Return the (x, y) coordinate for the center point of the cell that contains the specified text.  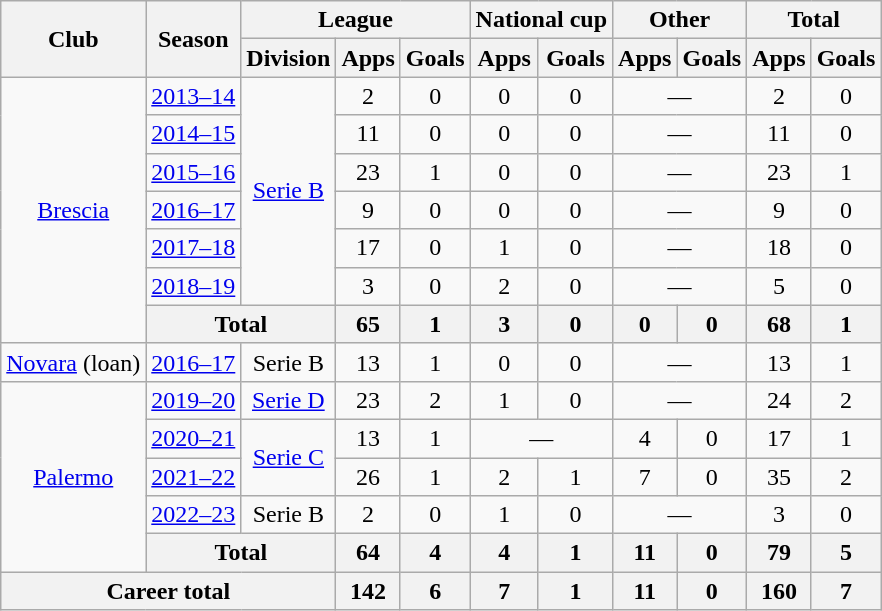
2019–20 (194, 400)
160 (779, 591)
Brescia (74, 210)
Other (680, 20)
League (356, 20)
Novara (loan) (74, 362)
Serie D (288, 400)
National cup (541, 20)
64 (368, 553)
35 (779, 477)
6 (435, 591)
2020–21 (194, 438)
142 (368, 591)
2013–14 (194, 96)
Palermo (74, 476)
2015–16 (194, 172)
2021–22 (194, 477)
68 (779, 324)
18 (779, 248)
65 (368, 324)
Serie C (288, 457)
Club (74, 39)
26 (368, 477)
2022–23 (194, 515)
Division (288, 58)
Career total (168, 591)
2017–18 (194, 248)
24 (779, 400)
2014–15 (194, 134)
Season (194, 39)
2018–19 (194, 286)
79 (779, 553)
